Detect which cell encompasses the target text, then output its [X, Y] center coordinate. 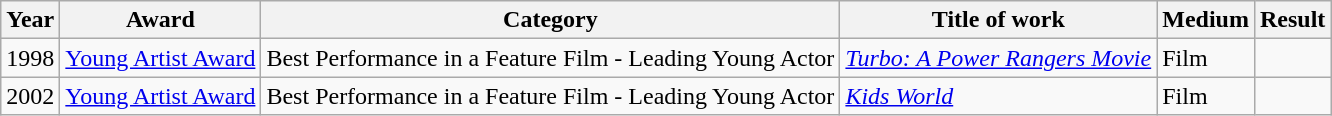
Turbo: A Power Rangers Movie [998, 58]
Year [30, 20]
Category [550, 20]
Medium [1206, 20]
Award [160, 20]
Title of work [998, 20]
2002 [30, 96]
1998 [30, 58]
Result [1292, 20]
Kids World [998, 96]
